Return the (x, y) coordinate for the center point of the cell that contains the specified text.  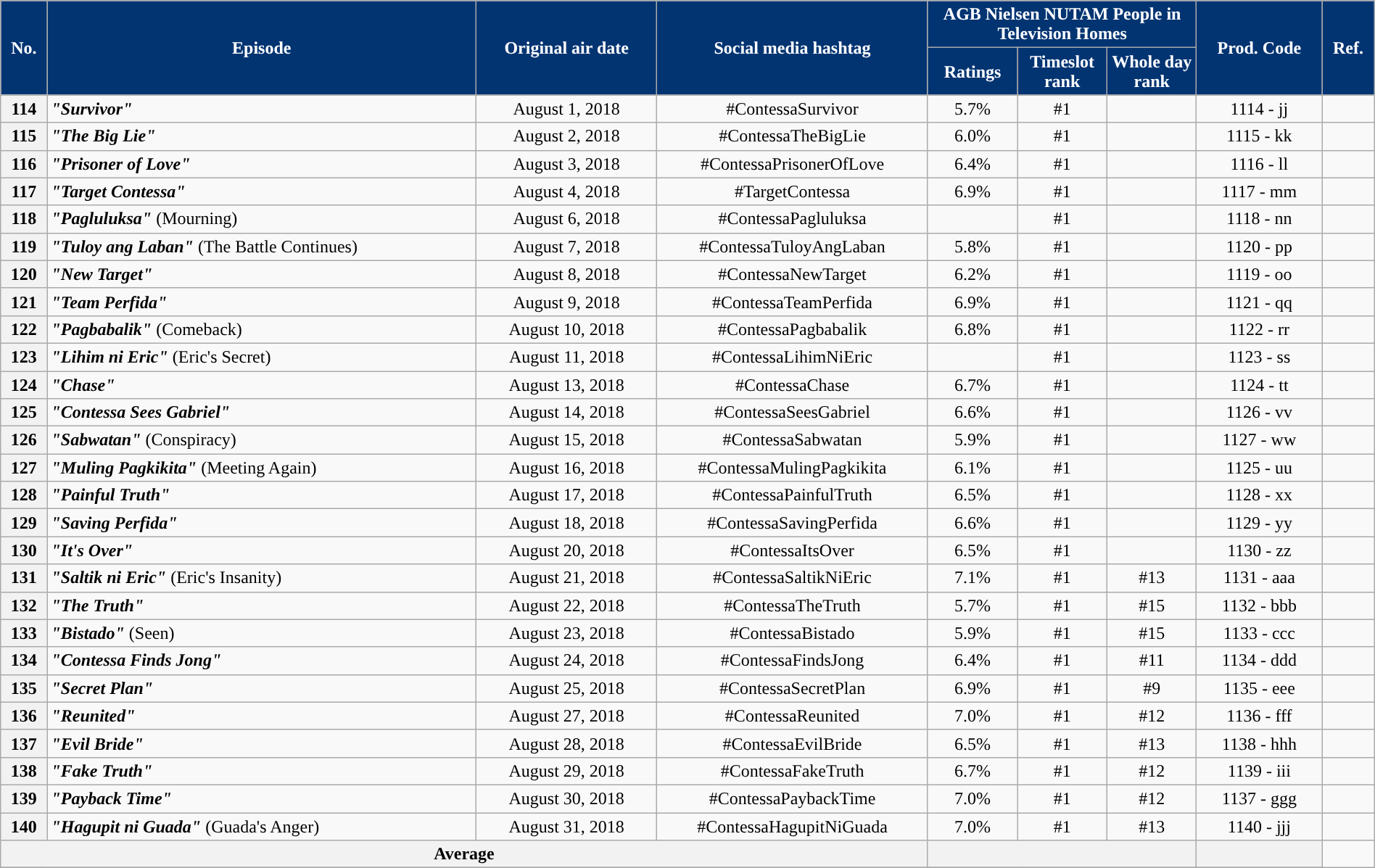
#ContessaSecretPlan (793, 688)
137 (24, 743)
Ref. (1348, 48)
Timeslotrank (1062, 71)
August 23, 2018 (567, 633)
"Contessa Finds Jong" (262, 661)
"The Truth" (262, 605)
1140 - jjj (1259, 826)
August 11, 2018 (567, 357)
August 7, 2018 (567, 247)
"Muling Pagkikita" (Meeting Again) (262, 468)
"Team Perfida" (262, 302)
117 (24, 191)
1138 - hhh (1259, 743)
August 4, 2018 (567, 191)
1119 - oo (1259, 274)
#ContessaTheTruth (793, 605)
131 (24, 578)
August 28, 2018 (567, 743)
August 9, 2018 (567, 302)
6.8% (973, 329)
Average (464, 854)
1129 - yy (1259, 523)
1128 - xx (1259, 495)
"It's Over" (262, 550)
#ContessaFindsJong (793, 661)
132 (24, 605)
#ContessaFakeTruth (793, 771)
1137 - ggg (1259, 798)
1127 - ww (1259, 440)
"Prisoner of Love" (262, 164)
126 (24, 440)
#ContessaNewTarget (793, 274)
#ContessaTeamPerfida (793, 302)
August 1, 2018 (567, 109)
August 21, 2018 (567, 578)
No. (24, 48)
1115 - kk (1259, 136)
"Pagluluksa" (Mourning) (262, 219)
August 18, 2018 (567, 523)
August 27, 2018 (567, 716)
1125 - uu (1259, 468)
August 8, 2018 (567, 274)
August 2, 2018 (567, 136)
August 16, 2018 (567, 468)
1120 - pp (1259, 247)
#ContessaSurvivor (793, 109)
#ContessaReunited (793, 716)
"The Big Lie" (262, 136)
"Secret Plan" (262, 688)
140 (24, 826)
123 (24, 357)
#ContessaSavingPerfida (793, 523)
6.0% (973, 136)
"Bistado" (Seen) (262, 633)
118 (24, 219)
#TargetContessa (793, 191)
"Survivor" (262, 109)
#ContessaTuloyAngLaban (793, 247)
August 3, 2018 (567, 164)
1126 - vv (1259, 413)
#ContessaPagluluksa (793, 219)
"Saltik ni Eric" (Eric's Insanity) (262, 578)
#ContessaLihimNiEric (793, 357)
"Hagupit ni Guada" (Guada's Anger) (262, 826)
August 30, 2018 (567, 798)
136 (24, 716)
1131 - aaa (1259, 578)
1116 - ll (1259, 164)
"Chase" (262, 385)
120 (24, 274)
114 (24, 109)
1117 - mm (1259, 191)
#9 (1152, 688)
127 (24, 468)
#ContessaPaybackTime (793, 798)
"Reunited" (262, 716)
#ContessaPainfulTruth (793, 495)
August 6, 2018 (567, 219)
August 14, 2018 (567, 413)
7.1% (973, 578)
"Fake Truth" (262, 771)
#ContessaSabwatan (793, 440)
Prod. Code (1259, 48)
1122 - rr (1259, 329)
6.1% (973, 468)
"Target Contessa" (262, 191)
1134 - ddd (1259, 661)
125 (24, 413)
#ContessaSeesGabriel (793, 413)
#ContessaMulingPagkikita (793, 468)
129 (24, 523)
134 (24, 661)
Ratings (973, 71)
1135 - eee (1259, 688)
"Pagbabalik" (Comeback) (262, 329)
"Saving Perfida" (262, 523)
119 (24, 247)
122 (24, 329)
"Payback Time" (262, 798)
Original air date (567, 48)
121 (24, 302)
August 22, 2018 (567, 605)
August 20, 2018 (567, 550)
#ContessaPrisonerOfLove (793, 164)
128 (24, 495)
August 25, 2018 (567, 688)
#ContessaBistado (793, 633)
August 29, 2018 (567, 771)
Episode (262, 48)
1136 - fff (1259, 716)
AGB Nielsen NUTAM People in Television Homes (1062, 25)
6.2% (973, 274)
August 31, 2018 (567, 826)
1121 - qq (1259, 302)
"Sabwatan" (Conspiracy) (262, 440)
139 (24, 798)
130 (24, 550)
"Contessa Sees Gabriel" (262, 413)
#ContessaChase (793, 385)
124 (24, 385)
115 (24, 136)
August 10, 2018 (567, 329)
1139 - iii (1259, 771)
#ContessaPagbabalik (793, 329)
138 (24, 771)
"Painful Truth" (262, 495)
"Evil Bride" (262, 743)
#ContessaSaltikNiEric (793, 578)
5.8% (973, 247)
"New Target" (262, 274)
135 (24, 688)
"Tuloy ang Laban" (The Battle Continues) (262, 247)
Whole dayrank (1152, 71)
August 17, 2018 (567, 495)
"Lihim ni Eric" (Eric's Secret) (262, 357)
#ContessaItsOver (793, 550)
1124 - tt (1259, 385)
1132 - bbb (1259, 605)
August 13, 2018 (567, 385)
116 (24, 164)
August 24, 2018 (567, 661)
#11 (1152, 661)
1118 - nn (1259, 219)
Social media hashtag (793, 48)
#ContessaHagupitNiGuada (793, 826)
#ContessaTheBigLie (793, 136)
1114 - jj (1259, 109)
1130 - zz (1259, 550)
133 (24, 633)
#ContessaEvilBride (793, 743)
August 15, 2018 (567, 440)
1133 - ccc (1259, 633)
1123 - ss (1259, 357)
